Provide the [X, Y] coordinate of the cell's center where the given text is located.  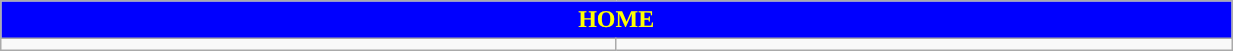
HOME [616, 20]
